Extract the (x, y) coordinate from the center of the cell holding the provided text.  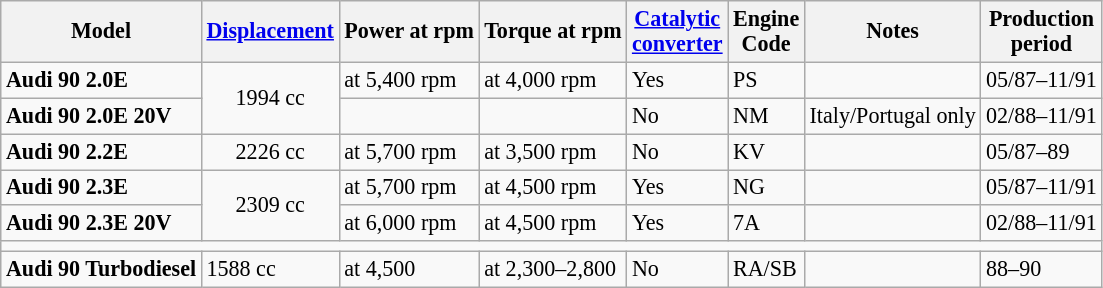
Audi 90 Turbodiesel (102, 269)
at 2,300–2,800 (553, 269)
NG (766, 187)
PS (766, 80)
Displacement (270, 30)
Catalyticconverter (678, 30)
EngineCode (766, 30)
Audi 90 2.2E (102, 151)
Audi 90 2.3E 20V (102, 223)
7A (766, 223)
at 3,500 rpm (553, 151)
NM (766, 116)
Audi 90 2.0E 20V (102, 116)
1994 cc (270, 98)
88–90 (1042, 269)
KV (766, 151)
2309 cc (270, 205)
Model (102, 30)
Italy/Portugal only (892, 116)
05/87–89 (1042, 151)
Notes (892, 30)
at 4,500 (409, 269)
Audi 90 2.3E (102, 187)
at 5,400 rpm (409, 80)
at 6,000 rpm (409, 223)
Power at rpm (409, 30)
Productionperiod (1042, 30)
at 4,000 rpm (553, 80)
2226 cc (270, 151)
RA/SB (766, 269)
Torque at rpm (553, 30)
Audi 90 2.0E (102, 80)
1588 cc (270, 269)
